From the cell containing the given text, extract its center point as (X, Y) coordinate. 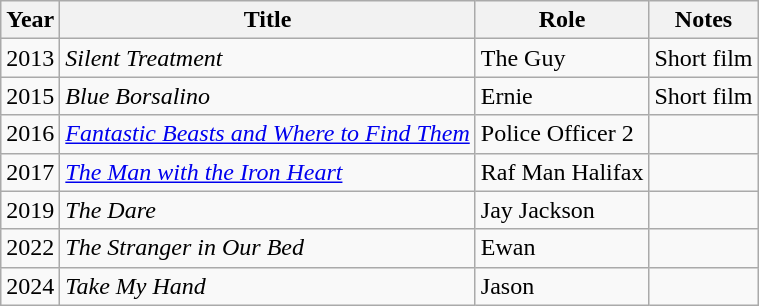
Take My Hand (268, 286)
The Dare (268, 210)
Ernie (562, 96)
2024 (30, 286)
Fantastic Beasts and Where to Find Them (268, 134)
The Guy (562, 58)
Blue Borsalino (268, 96)
Raf Man Halifax (562, 172)
Jay Jackson (562, 210)
Ewan (562, 248)
2013 (30, 58)
Silent Treatment (268, 58)
2016 (30, 134)
Jason (562, 286)
2022 (30, 248)
Year (30, 20)
2019 (30, 210)
The Stranger in Our Bed (268, 248)
2015 (30, 96)
Role (562, 20)
2017 (30, 172)
The Man with the Iron Heart (268, 172)
Title (268, 20)
Notes (704, 20)
Police Officer 2 (562, 134)
